Scan for the cell matching the given text and deliver its [x, y] coordinate at center. 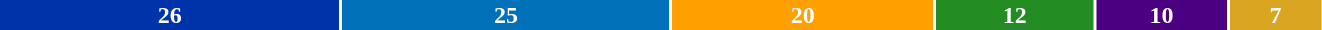
7 [1276, 15]
26 [170, 15]
10 [1162, 15]
20 [802, 15]
25 [506, 15]
12 [1014, 15]
